Identify which cell holds the provided text, then report its (x, y) central coordinate. 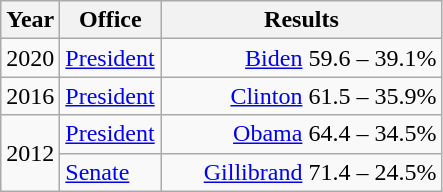
Clinton 61.5 – 35.9% (302, 96)
2012 (30, 153)
Year (30, 20)
2020 (30, 58)
Gillibrand 71.4 – 24.5% (302, 172)
Obama 64.4 – 34.5% (302, 134)
Office (110, 20)
Results (302, 20)
Senate (110, 172)
Biden 59.6 – 39.1% (302, 58)
2016 (30, 96)
